Find where the given text appears and provide that cell's center as [X, Y] coordinate. 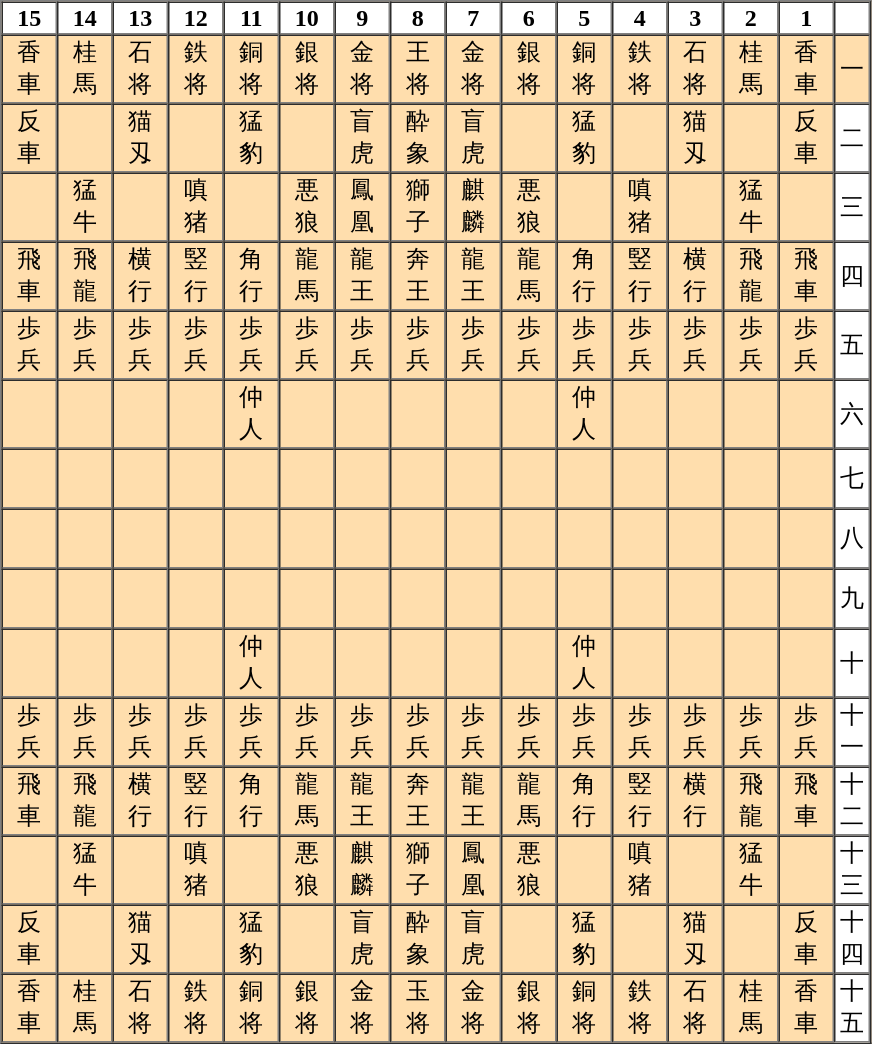
十 [852, 662]
5 [584, 18]
十一 [852, 732]
十四 [852, 938]
十五 [852, 1008]
8 [418, 18]
15 [30, 18]
6 [529, 18]
3 [696, 18]
玉将 [418, 1008]
10 [307, 18]
12 [196, 18]
八 [852, 538]
11 [252, 18]
9 [362, 18]
七 [852, 478]
14 [85, 18]
王将 [418, 68]
7 [474, 18]
四 [852, 276]
十二 [852, 800]
一 [852, 68]
五 [852, 344]
十三 [852, 870]
六 [852, 414]
4 [640, 18]
九 [852, 598]
三 [852, 206]
1 [806, 18]
13 [140, 18]
2 [751, 18]
二 [852, 138]
